Search for the cell housing the specified text and yield its (x, y) center coordinate. 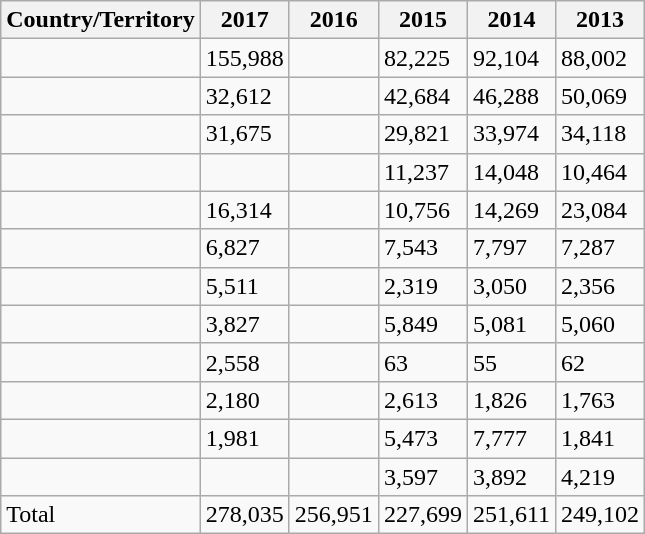
2013 (600, 20)
5,511 (244, 286)
7,543 (422, 248)
2017 (244, 20)
16,314 (244, 210)
3,827 (244, 324)
227,699 (422, 515)
2,319 (422, 286)
249,102 (600, 515)
7,777 (511, 438)
2,180 (244, 400)
10,464 (600, 172)
46,288 (511, 96)
34,118 (600, 134)
55 (511, 362)
2,558 (244, 362)
5,060 (600, 324)
3,892 (511, 477)
88,002 (600, 58)
33,974 (511, 134)
62 (600, 362)
63 (422, 362)
14,269 (511, 210)
1,763 (600, 400)
1,841 (600, 438)
29,821 (422, 134)
3,050 (511, 286)
5,849 (422, 324)
5,081 (511, 324)
2,356 (600, 286)
10,756 (422, 210)
278,035 (244, 515)
32,612 (244, 96)
2016 (334, 20)
31,675 (244, 134)
Total (100, 515)
7,797 (511, 248)
82,225 (422, 58)
11,237 (422, 172)
7,287 (600, 248)
23,084 (600, 210)
4,219 (600, 477)
2,613 (422, 400)
42,684 (422, 96)
1,981 (244, 438)
2014 (511, 20)
14,048 (511, 172)
3,597 (422, 477)
Country/Territory (100, 20)
6,827 (244, 248)
5,473 (422, 438)
155,988 (244, 58)
2015 (422, 20)
92,104 (511, 58)
251,611 (511, 515)
50,069 (600, 96)
1,826 (511, 400)
256,951 (334, 515)
